Detect which cell encompasses the target text, then output its (X, Y) center coordinate. 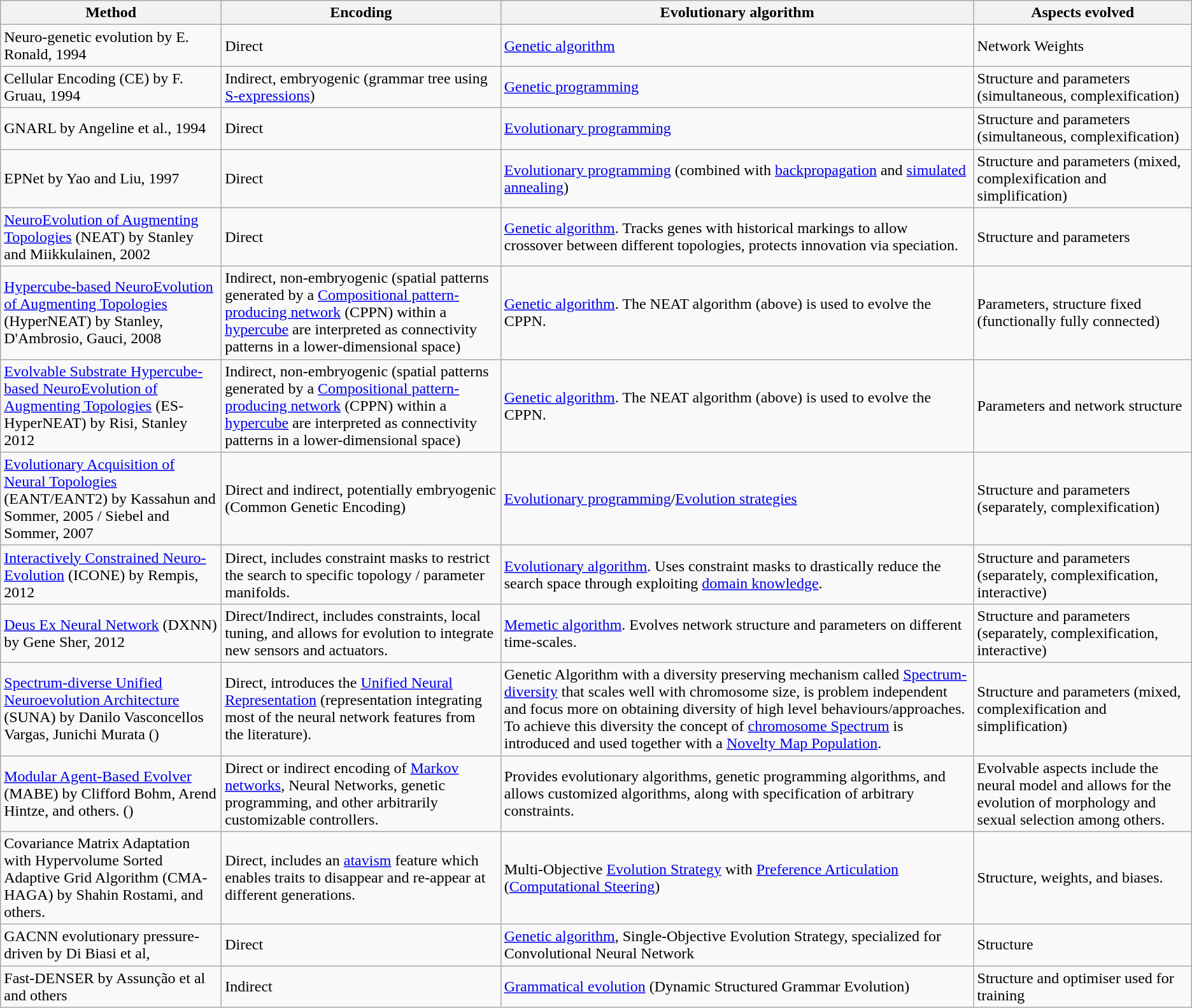
EPNet by Yao and Liu, 1997 (111, 178)
Interactively Constrained Neuro-Evolution (ICONE) by Rempis, 2012 (111, 574)
Neuro-genetic evolution by E. Ronald, 1994 (111, 46)
Covariance Matrix Adaptation with Hypervolume Sorted Adaptive Grid Algorithm (CMA-HAGA) by Shahin Rostami, and others. (111, 878)
Fast-DENSER by Assunção et al and others (111, 987)
Genetic programming (737, 87)
Direct/Indirect, includes constraints, local tuning, and allows for evolution to integrate new sensors and actuators. (362, 633)
NeuroEvolution of Augmenting Topologies (NEAT) by Stanley and Miikkulainen, 2002 (111, 237)
Grammatical evolution (Dynamic Structured Grammar Evolution) (737, 987)
Genetic algorithm, Single-Objective Evolution Strategy, specialized for Convolutional Neural Network (737, 945)
Multi-Objective Evolution Strategy with Preference Articulation (Computational Steering) (737, 878)
Encoding (362, 13)
Deus Ex Neural Network (DXNN) by Gene Sher, 2012 (111, 633)
Evolutionary algorithm (737, 13)
Structure and optimiser used for training (1082, 987)
Direct, includes an atavism feature which enables traits to disappear and re-appear at different generations. (362, 878)
Evolutionary programming (combined with backpropagation and simulated annealing) (737, 178)
Direct or indirect encoding of Markov networks, Neural Networks, genetic programming, and other arbitrarily customizable controllers. (362, 793)
Direct, introduces the Unified Neural Representation (representation integrating most of the neural network features from the literature). (362, 709)
Indirect, embryogenic (grammar tree using S-expressions) (362, 87)
Structure, weights, and biases. (1082, 878)
Modular Agent-Based Evolver (MABE) by Clifford Bohm, Arend Hintze, and others. () (111, 793)
Evolutionary programming (737, 129)
GNARL by Angeline et al., 1994 (111, 129)
Aspects evolved (1082, 13)
Genetic algorithm (737, 46)
Method (111, 13)
Spectrum-diverse Unified Neuroevolution Architecture (SUNA) by Danilo Vasconcellos Vargas, Junichi Murata () (111, 709)
Structure and parameters (separately, complexification) (1082, 499)
Direct, includes constraint masks to restrict the search to specific topology / parameter manifolds. (362, 574)
Evolvable Substrate Hypercube-based NeuroEvolution of Augmenting Topologies (ES-HyperNEAT) by Risi, Stanley 2012 (111, 406)
Parameters and network structure (1082, 406)
Structure and parameters (1082, 237)
Indirect (362, 987)
Hypercube-based NeuroEvolution of Augmenting Topologies (HyperNEAT) by Stanley, D'Ambrosio, Gauci, 2008 (111, 313)
Evolutionary Acquisition of Neural Topologies (EANT/EANT2) by Kassahun and Sommer, 2005 / Siebel and Sommer, 2007 (111, 499)
Genetic algorithm. Tracks genes with historical markings to allow crossover between different topologies, protects innovation via speciation. (737, 237)
Parameters, structure fixed (functionally fully connected) (1082, 313)
Cellular Encoding (CE) by F. Gruau, 1994 (111, 87)
Network Weights (1082, 46)
Evolutionary programming/Evolution strategies (737, 499)
GACNN evolutionary pressure-driven by Di Biasi et al, (111, 945)
Memetic algorithm. Evolves network structure and parameters on different time-scales. (737, 633)
Structure (1082, 945)
Evolutionary algorithm. Uses constraint masks to drastically reduce the search space through exploiting domain knowledge. (737, 574)
Evolvable aspects include the neural model and allows for the evolution of morphology and sexual selection among others. (1082, 793)
Direct and indirect, potentially embryogenic (Common Genetic Encoding) (362, 499)
